For the text-containing cell, return its midpoint in (X, Y) coordinate format. 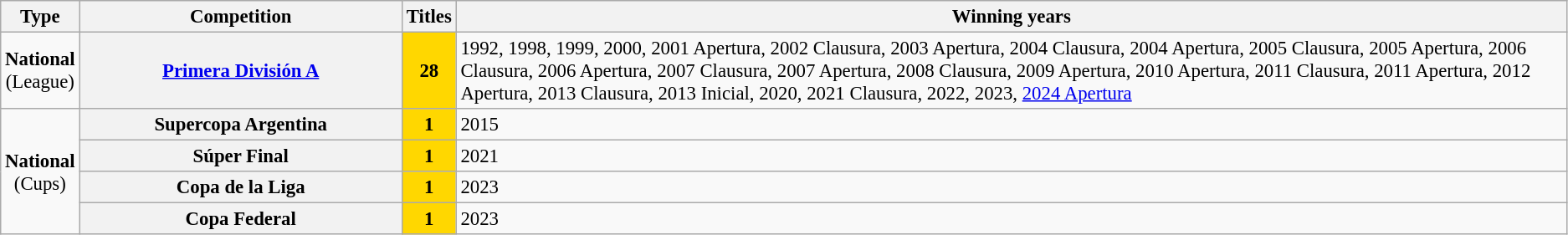
National(League) (40, 71)
Titles (428, 17)
Supercopa Argentina (241, 125)
2021 (1011, 156)
Competition (241, 17)
Primera División A (241, 71)
Copa de la Liga (241, 187)
Winning years (1011, 17)
National (Cups) (40, 171)
Copa Federal (241, 219)
28 (428, 71)
Súper Final (241, 156)
Type (40, 17)
2015 (1011, 125)
